For the text-containing cell, return its midpoint in [X, Y] coordinate format. 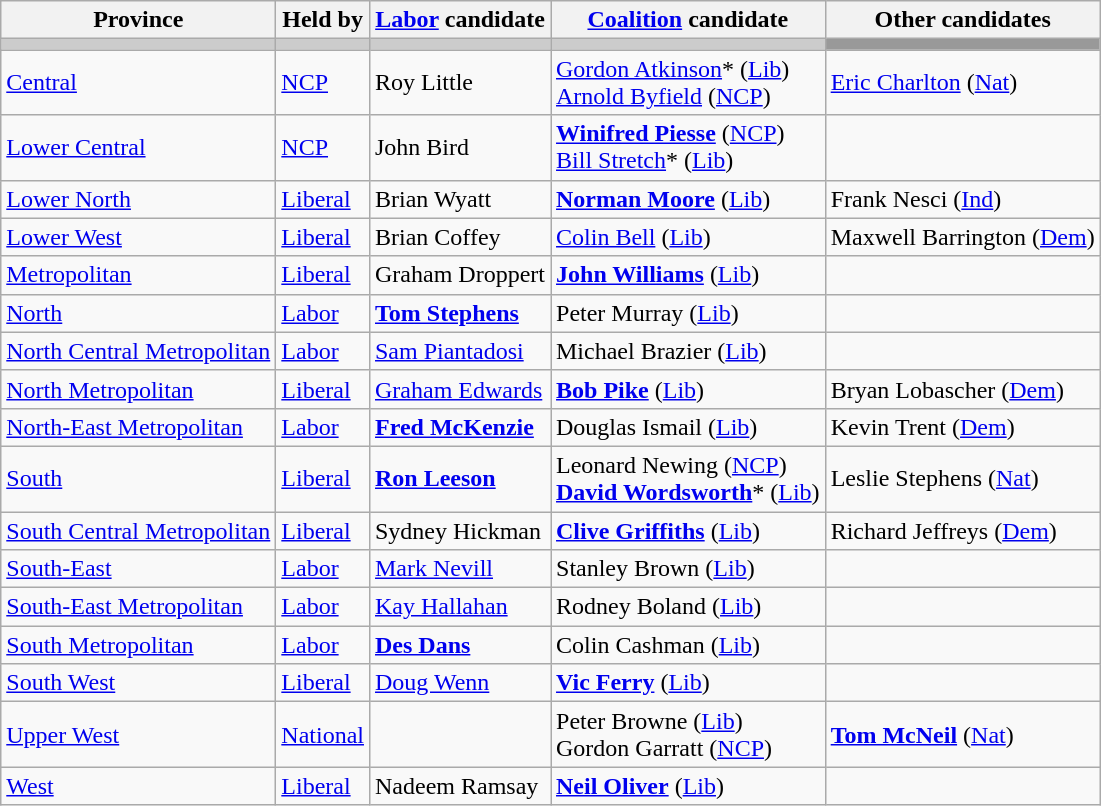
Tom Stephens [460, 313]
Douglas Ismail (Lib) [688, 427]
North-East Metropolitan [138, 427]
Brian Wyatt [460, 199]
Vic Ferry (Lib) [688, 683]
South West [138, 683]
Frank Nesci (Ind) [962, 199]
Winifred Piesse (NCP) Bill Stretch* (Lib) [688, 148]
Roy Little [460, 82]
Other candidates [962, 20]
Gordon Atkinson* (Lib) Arnold Byfield (NCP) [688, 82]
South-East Metropolitan [138, 607]
Graham Droppert [460, 275]
Peter Browne (Lib) Gordon Garratt (NCP) [688, 734]
John Bird [460, 148]
Kevin Trent (Dem) [962, 427]
Peter Murray (Lib) [688, 313]
Held by [323, 20]
Upper West [138, 734]
Neil Oliver (Lib) [688, 786]
West [138, 786]
Province [138, 20]
Lower West [138, 237]
Coalition candidate [688, 20]
Colin Cashman (Lib) [688, 645]
Metropolitan [138, 275]
Bryan Lobascher (Dem) [962, 389]
Brian Coffey [460, 237]
Central [138, 82]
Eric Charlton (Nat) [962, 82]
National [323, 734]
Mark Nevill [460, 569]
Rodney Boland (Lib) [688, 607]
Lower Central [138, 148]
North [138, 313]
South Central Metropolitan [138, 531]
Nadeem Ramsay [460, 786]
Sydney Hickman [460, 531]
South Metropolitan [138, 645]
Norman Moore (Lib) [688, 199]
John Williams (Lib) [688, 275]
Lower North [138, 199]
Doug Wenn [460, 683]
North Metropolitan [138, 389]
Tom McNeil (Nat) [962, 734]
Clive Griffiths (Lib) [688, 531]
Graham Edwards [460, 389]
Kay Hallahan [460, 607]
Colin Bell (Lib) [688, 237]
Leonard Newing (NCP) David Wordsworth* (Lib) [688, 478]
Richard Jeffreys (Dem) [962, 531]
Maxwell Barrington (Dem) [962, 237]
Michael Brazier (Lib) [688, 351]
South [138, 478]
North Central Metropolitan [138, 351]
Leslie Stephens (Nat) [962, 478]
South-East [138, 569]
Labor candidate [460, 20]
Des Dans [460, 645]
Bob Pike (Lib) [688, 389]
Sam Piantadosi [460, 351]
Fred McKenzie [460, 427]
Ron Leeson [460, 478]
Stanley Brown (Lib) [688, 569]
